Identify which cell holds the provided text, then report its (X, Y) central coordinate. 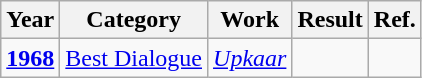
Ref. (394, 20)
Best Dialogue (134, 58)
Work (250, 20)
Result (330, 20)
Year (30, 20)
1968 (30, 58)
Upkaar (250, 58)
Category (134, 20)
